For the text-containing cell, return its midpoint in [x, y] coordinate format. 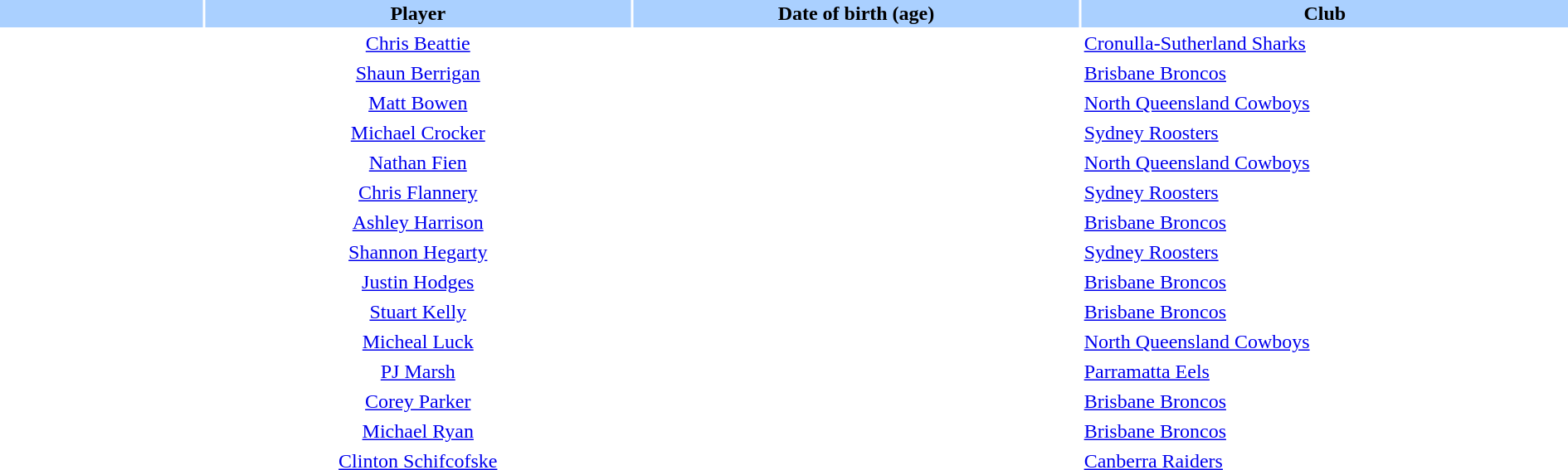
Shannon Hegarty [418, 252]
Stuart Kelly [418, 312]
Parramatta Eels [1325, 371]
PJ Marsh [418, 371]
Date of birth (age) [856, 13]
Michael Ryan [418, 431]
Ashley Harrison [418, 222]
Shaun Berrigan [418, 73]
Cronulla-Sutherland Sharks [1325, 43]
Michael Crocker [418, 133]
Matt Bowen [418, 103]
Chris Beattie [418, 43]
Corey Parker [418, 401]
Club [1325, 13]
Nathan Fien [418, 162]
Micheal Luck [418, 342]
Chris Flannery [418, 192]
Justin Hodges [418, 282]
Player [418, 13]
